For the text-containing cell, return its midpoint in [x, y] coordinate format. 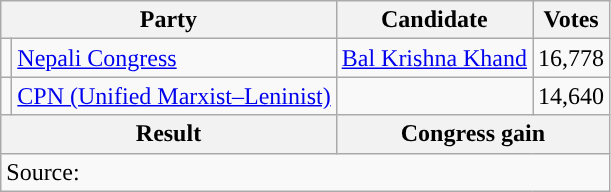
16,778 [572, 58]
Nepali Congress [174, 58]
Candidate [434, 20]
Result [168, 134]
Source: [306, 172]
Congress gain [472, 134]
Votes [572, 20]
14,640 [572, 96]
Party [168, 20]
Bal Krishna Khand [434, 58]
CPN (Unified Marxist–Leninist) [174, 96]
